Determine the (X, Y) coordinate at the center of the cell enclosing the given text.  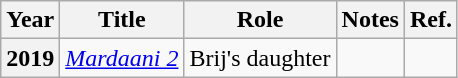
Brij's daughter (260, 58)
2019 (30, 58)
Notes (370, 20)
Title (122, 20)
Mardaani 2 (122, 58)
Ref. (430, 20)
Role (260, 20)
Year (30, 20)
